Capture the cell that displays the provided text and extract its [x, y] central coordinate. 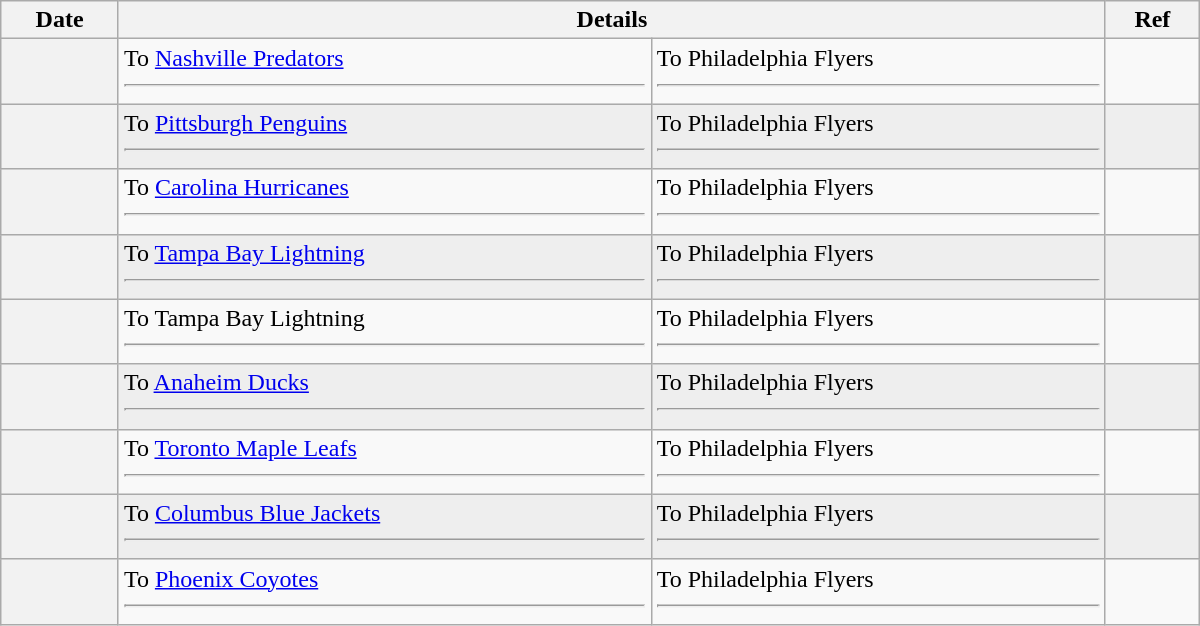
To Columbus Blue Jackets [384, 526]
To Carolina Hurricanes [384, 202]
Date [60, 20]
Details [612, 20]
To Pittsburgh Penguins [384, 136]
To Toronto Maple Leafs [384, 462]
Ref [1152, 20]
To Nashville Predators [384, 72]
To Anaheim Ducks [384, 396]
To Phoenix Coyotes [384, 592]
